Provide the [x, y] coordinate of the cell's center where the given text is located.  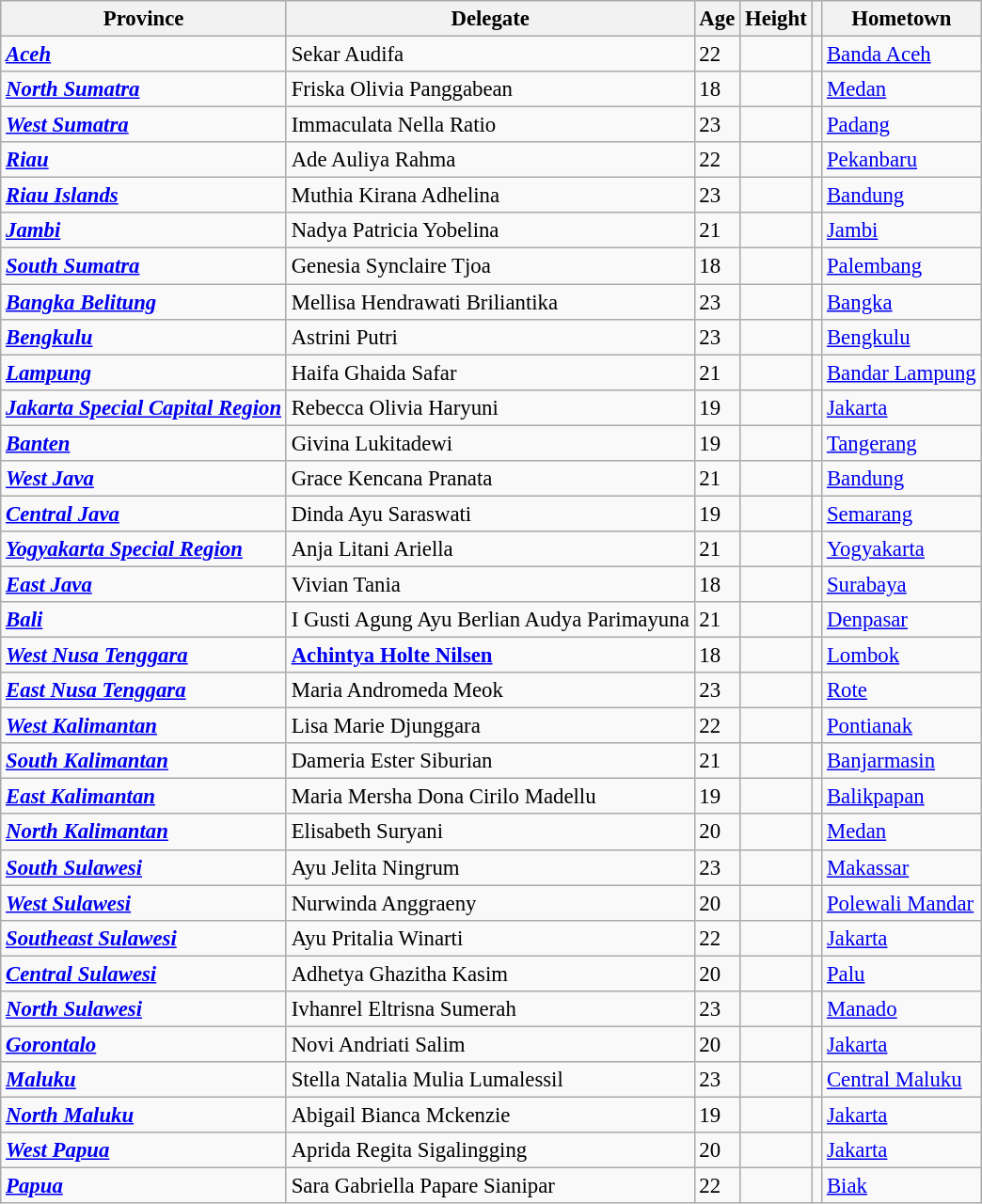
Adhetya Ghazitha Kasim [490, 974]
Pekanbaru [901, 160]
Banjarmasin [901, 761]
Semarang [901, 514]
Ivhanrel Eltrisna Sumerah [490, 1009]
Nadya Patricia Yobelina [490, 230]
Maluku [144, 1080]
Banda Aceh [901, 55]
Stella Natalia Mulia Lumalessil [490, 1080]
Vivian Tania [490, 584]
Ade Auliya Rahma [490, 160]
West Sumatra [144, 125]
Givina Lukitadewi [490, 443]
West Kalimantan [144, 726]
Astrini Putri [490, 337]
Muthia Kirana Adhelina [490, 196]
South Kalimantan [144, 761]
Friska Olivia Panggabean [490, 89]
Bali [144, 620]
Tangerang [901, 443]
Central Sulawesi [144, 974]
Polewali Mandar [901, 903]
North Kalimantan [144, 832]
Abigail Bianca Mckenzie [490, 1115]
Height [776, 19]
Grace Kencana Pranata [490, 479]
Anja Litani Ariella [490, 549]
Haifa Ghaida Safar [490, 372]
Riau Islands [144, 196]
I Gusti Agung Ayu Berlian Audya Parimayuna [490, 620]
Rote [901, 690]
North Sulawesi [144, 1009]
Dameria Ester Siburian [490, 761]
West Java [144, 479]
Achintya Holte Nilsen [490, 656]
Maria Mersha Dona Cirilo Madellu [490, 797]
Age [717, 19]
Palembang [901, 266]
Nurwinda Anggraeny [490, 903]
Lisa Marie Djunggara [490, 726]
Bandar Lampung [901, 372]
Bangka [901, 302]
Manado [901, 1009]
Ayu Pritalia Winarti [490, 938]
Yogyakarta Special Region [144, 549]
Central Java [144, 514]
West Nusa Tenggara [144, 656]
Aceh [144, 55]
North Maluku [144, 1115]
Genesia Synclaire Tjoa [490, 266]
Palu [901, 974]
Biak [901, 1186]
Pontianak [901, 726]
Padang [901, 125]
Jakarta Special Capital Region [144, 407]
Balikpapan [901, 797]
Province [144, 19]
Makassar [901, 867]
Hometown [901, 19]
West Papua [144, 1150]
Papua [144, 1186]
Sekar Audifa [490, 55]
Central Maluku [901, 1080]
South Sumatra [144, 266]
West Sulawesi [144, 903]
Banten [144, 443]
Southeast Sulawesi [144, 938]
Ayu Jelita Ningrum [490, 867]
East Kalimantan [144, 797]
East Nusa Tenggara [144, 690]
Delegate [490, 19]
Lombok [901, 656]
Dinda Ayu Saraswati [490, 514]
Sara Gabriella Papare Sianipar [490, 1186]
Elisabeth Suryani [490, 832]
Aprida Regita Sigalingging [490, 1150]
Gorontalo [144, 1044]
South Sulawesi [144, 867]
East Java [144, 584]
Maria Andromeda Meok [490, 690]
Yogyakarta [901, 549]
Bangka Belitung [144, 302]
Rebecca Olivia Haryuni [490, 407]
Denpasar [901, 620]
Immaculata Nella Ratio [490, 125]
Riau [144, 160]
Mellisa Hendrawati Briliantika [490, 302]
Lampung [144, 372]
Novi Andriati Salim [490, 1044]
North Sumatra [144, 89]
Surabaya [901, 584]
